Search for the cell housing the specified text and yield its [x, y] center coordinate. 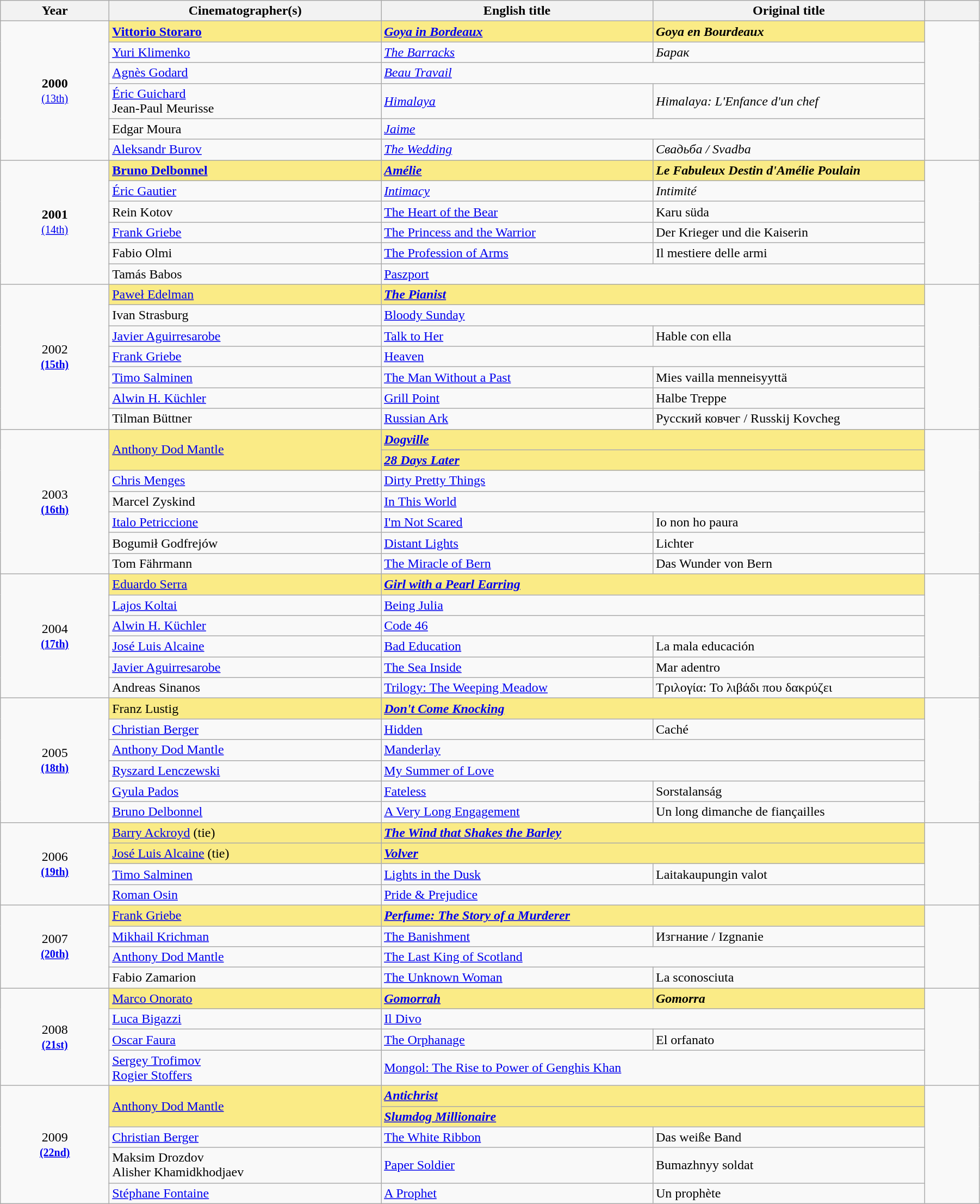
Franz Lustig [245, 709]
The Wind that Shakes the Barley [653, 833]
Bloody Sunday [653, 315]
Τριλογία: Το λιβάδι που δακρύζει [789, 688]
La mala educación [789, 647]
2007(20th) [55, 946]
The Heart of the Bear [517, 212]
Fabio Zamarion [245, 978]
Intimité [789, 191]
Tilman Büttner [245, 419]
The Miracle of Bern [517, 563]
Paweł Edelman [245, 295]
Karu süda [789, 212]
Изгнание / Izgnanie [789, 936]
Beau Travail [653, 73]
Ryszard Lenczewski [245, 771]
2008(21st) [55, 1037]
Pride & Prejudice [653, 895]
A Prophet [517, 1193]
2006(19th) [55, 864]
Dogville [653, 439]
Mongol: The Rise to Power of Genghis Khan [653, 1068]
Original title [789, 11]
Il Divo [653, 1019]
Lajos Koltai [245, 605]
Laitakaupungin valot [789, 874]
Chris Menges [245, 481]
Goya in Bordeaux [517, 32]
2001(14th) [55, 222]
The Profession of Arms [517, 253]
Oscar Faura [245, 1040]
Русский ковчег / Russkij Kovcheg [789, 419]
2004(17th) [55, 636]
Being Julia [653, 605]
Andreas Sinanos [245, 688]
I'm Not Scared [517, 522]
La sconosciuta [789, 978]
Eduardo Serra [245, 584]
The Barracks [517, 52]
2005(18th) [55, 760]
The Unknown Woman [517, 978]
Ivan Strasburg [245, 315]
Cinematographer(s) [245, 11]
The White Ribbon [517, 1137]
My Summer of Love [653, 771]
Russian Ark [517, 419]
Gyula Pados [245, 791]
Dirty Pretty Things [653, 481]
El orfanato [789, 1040]
2000(13th) [55, 90]
Gomorra [789, 998]
Yuri Klimenko [245, 52]
Maksim Drozdov Alisher Khamidkhodjaev [245, 1165]
2003(16th) [55, 501]
José Luis Alcaine (tie) [245, 853]
Italo Petriccione [245, 522]
Bad Education [517, 647]
The Banishment [517, 936]
2002(15th) [55, 357]
Marco Onorato [245, 998]
Perfume: The Story of a Murderer [653, 915]
Gomorrah [517, 998]
Halbe Treppe [789, 398]
Himalaya [517, 101]
In This World [653, 501]
A Very Long Engagement [517, 812]
Barry Ackroyd (tie) [245, 833]
The Orphanage [517, 1040]
Hidden [517, 729]
Un long dimanche de fiançailles [789, 812]
Tom Fährmann [245, 563]
Das Wunder von Bern [789, 563]
Vittorio Storaro [245, 32]
Trilogy: The Weeping Meadow [517, 688]
Свадьба / Svadba [789, 150]
Grill Point [517, 398]
The Sea Inside [517, 667]
Jaime [653, 129]
Edgar Moura [245, 129]
Der Krieger und die Kaiserin [789, 232]
The Last King of Scotland [653, 957]
Éric Gautier [245, 191]
Amélie [517, 170]
Volver [653, 853]
Das weiße Band [789, 1137]
The Man Without a Past [517, 377]
Un prophète [789, 1193]
Mikhail Krichman [245, 936]
Girl with a Pearl Earring [653, 584]
Paszport [653, 274]
The Princess and the Warrior [517, 232]
28 Days Later [653, 460]
Fabio Olmi [245, 253]
Bogumił Godfrejów [245, 543]
Talk to Her [517, 336]
Luca Bigazzi [245, 1019]
Tamás Babos [245, 274]
Lichter [789, 543]
Himalaya: L'Enfance d'un chef [789, 101]
Stéphane Fontaine [245, 1193]
Goya en Bourdeaux [789, 32]
The Wedding [517, 150]
Distant Lights [517, 543]
Marcel Zyskind [245, 501]
Bumazhnyy soldat [789, 1165]
Manderlay [653, 750]
Le Fabuleux Destin d'Amélie Poulain [789, 170]
Fateless [517, 791]
Io non ho paura [789, 522]
Барак [789, 52]
Mar adentro [789, 667]
Hable con ella [789, 336]
Don't Come Knocking [653, 709]
Caché [789, 729]
Il mestiere delle armi [789, 253]
Mies vailla menneisyyttä [789, 377]
Heaven [653, 357]
Éric Guichard Jean-Paul Meurisse [245, 101]
Rein Kotov [245, 212]
Antichrist [653, 1096]
Roman Osin [245, 895]
Lights in the Dusk [517, 874]
José Luis Alcaine [245, 647]
Agnès Godard [245, 73]
Slumdog Millionaire [653, 1116]
The Pianist [653, 295]
English title [517, 11]
Intimacy [517, 191]
Sergey Trofimov Rogier Stoffers [245, 1068]
2009(22nd) [55, 1144]
Sorstalanság [789, 791]
Aleksandr Burov [245, 150]
Paper Soldier [517, 1165]
Year [55, 11]
Code 46 [653, 626]
